From the cell containing the given text, extract its center point as (x, y) coordinate. 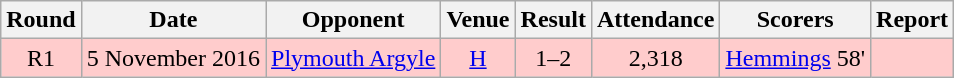
Hemmings 58' (796, 58)
2,318 (655, 58)
Plymouth Argyle (354, 58)
5 November 2016 (173, 58)
1–2 (553, 58)
Opponent (354, 20)
Date (173, 20)
Attendance (655, 20)
H (478, 58)
R1 (41, 58)
Report (912, 20)
Result (553, 20)
Venue (478, 20)
Round (41, 20)
Scorers (796, 20)
